For the text-containing cell, return its midpoint in [x, y] coordinate format. 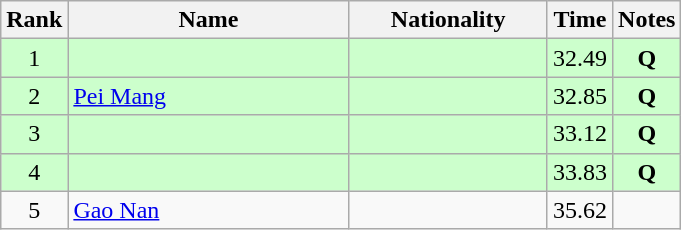
2 [34, 96]
Rank [34, 20]
Gao Nan [208, 210]
33.83 [580, 172]
Name [208, 20]
35.62 [580, 210]
Notes [647, 20]
5 [34, 210]
1 [34, 58]
4 [34, 172]
3 [34, 134]
32.49 [580, 58]
Time [580, 20]
Nationality [448, 20]
Pei Mang [208, 96]
33.12 [580, 134]
32.85 [580, 96]
